Capture the cell that displays the provided text and extract its (x, y) central coordinate. 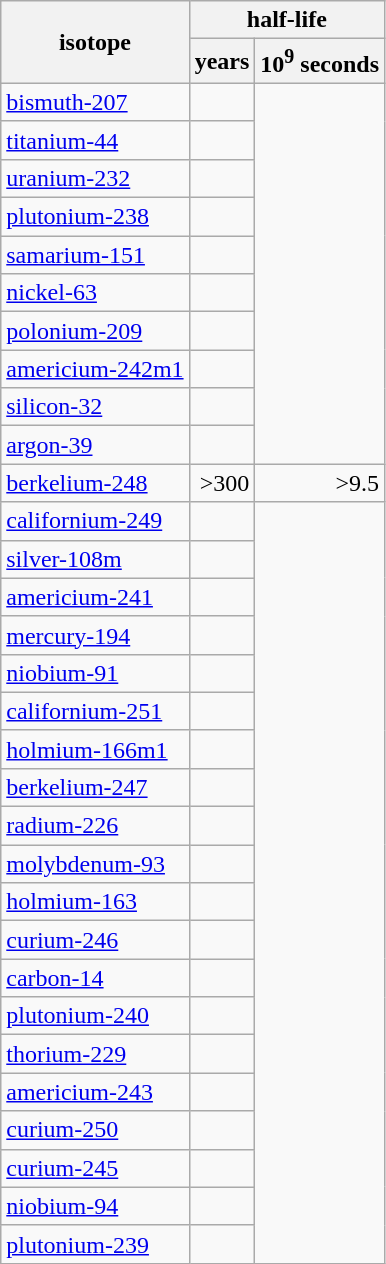
holmium-163 (95, 902)
niobium-94 (95, 1206)
californium-251 (95, 711)
nickel-63 (95, 293)
molybdenum-93 (95, 864)
holmium-166m1 (95, 749)
mercury-194 (95, 635)
polonium-209 (95, 331)
years (222, 62)
curium-245 (95, 1168)
>300 (222, 483)
silicon-32 (95, 407)
uranium-232 (95, 178)
californium-249 (95, 521)
americium-241 (95, 597)
plutonium-238 (95, 217)
americium-242m1 (95, 369)
samarium-151 (95, 255)
niobium-91 (95, 673)
109 seconds (320, 62)
half-life (286, 20)
>9.5 (320, 483)
isotope (95, 42)
berkelium-247 (95, 787)
berkelium-248 (95, 483)
radium-226 (95, 826)
americium-243 (95, 1092)
bismuth-207 (95, 102)
curium-246 (95, 940)
plutonium-240 (95, 1016)
carbon-14 (95, 978)
argon-39 (95, 445)
thorium-229 (95, 1054)
titanium-44 (95, 140)
silver-108m (95, 559)
curium-250 (95, 1130)
plutonium-239 (95, 1244)
